Find where the given text appears and provide that cell's center as [x, y] coordinate. 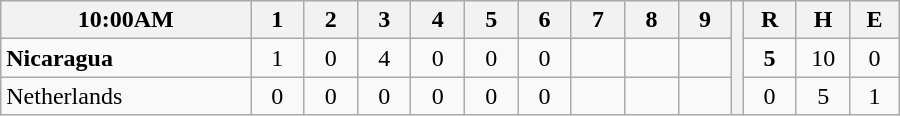
10:00AM [126, 20]
6 [544, 20]
2 [330, 20]
3 [384, 20]
7 [598, 20]
9 [704, 20]
10 [823, 58]
8 [652, 20]
Netherlands [126, 96]
R [770, 20]
Nicaragua [126, 58]
E [874, 20]
H [823, 20]
